Determine the (x, y) coordinate at the center of the cell enclosing the given text.  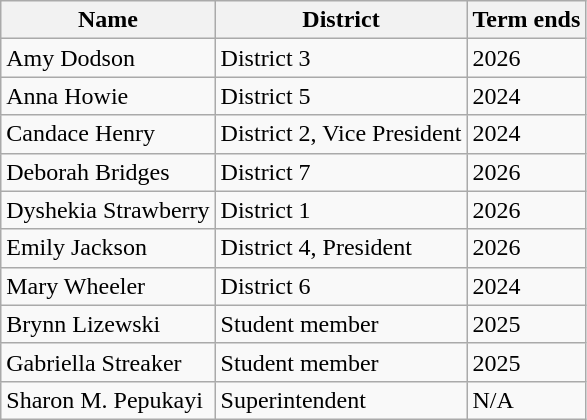
Dyshekia Strawberry (108, 210)
Gabriella Streaker (108, 362)
District 4, President (341, 248)
Term ends (526, 20)
District 2, Vice President (341, 134)
N/A (526, 400)
District 5 (341, 96)
Anna Howie (108, 96)
District 7 (341, 172)
Superintendent (341, 400)
Brynn Lizewski (108, 324)
District 1 (341, 210)
Deborah Bridges (108, 172)
District (341, 20)
Amy Dodson (108, 58)
Candace Henry (108, 134)
District 3 (341, 58)
District 6 (341, 286)
Mary Wheeler (108, 286)
Name (108, 20)
Emily Jackson (108, 248)
Sharon M. Pepukayi (108, 400)
